Detect which cell encompasses the target text, then output its (X, Y) center coordinate. 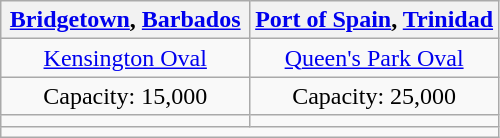
Port of Spain, Trinidad (374, 20)
Kensington Oval (126, 58)
Capacity: 25,000 (374, 96)
Bridgetown, Barbados (126, 20)
Capacity: 15,000 (126, 96)
Queen's Park Oval (374, 58)
